Return (x, y) of the center of cell containing provided text 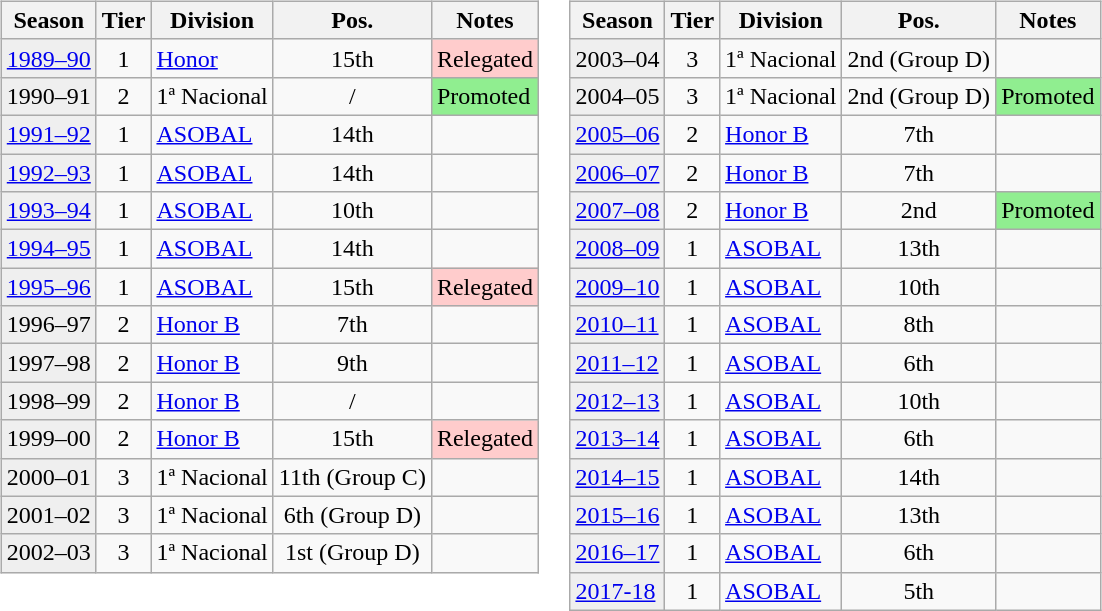
1989–90 (48, 58)
1990–91 (48, 96)
2013–14 (618, 439)
2010–11 (618, 325)
9th (352, 363)
5th (919, 591)
1st (Group D) (352, 553)
1996–97 (48, 325)
2001–02 (48, 515)
1995–96 (48, 287)
2nd (919, 211)
2011–12 (618, 363)
2015–16 (618, 515)
1993–94 (48, 211)
1994–95 (48, 249)
2006–07 (618, 173)
2012–13 (618, 401)
2016–17 (618, 553)
1999–00 (48, 439)
2017-18 (618, 591)
1991–92 (48, 134)
2009–10 (618, 287)
6th (Group D) (352, 515)
2002–03 (48, 553)
2008–09 (618, 249)
11th (Group C) (352, 477)
2014–15 (618, 477)
8th (919, 325)
1992–93 (48, 173)
2005–06 (618, 134)
2003–04 (618, 58)
1997–98 (48, 363)
1998–99 (48, 401)
2004–05 (618, 96)
2007–08 (618, 211)
Honor (212, 58)
2000–01 (48, 477)
